Find where the given text appears and provide that cell's center as [X, Y] coordinate. 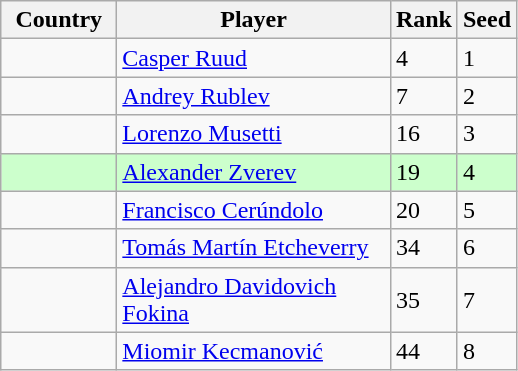
3 [486, 134]
Casper Ruud [254, 58]
Andrey Rublev [254, 96]
Tomás Martín Etcheverry [254, 248]
Alexander Zverev [254, 172]
Miomir Kecmanović [254, 351]
8 [486, 351]
5 [486, 210]
Seed [486, 20]
44 [424, 351]
Rank [424, 20]
Player [254, 20]
Alejandro Davidovich Fokina [254, 300]
2 [486, 96]
34 [424, 248]
Francisco Cerúndolo [254, 210]
1 [486, 58]
19 [424, 172]
16 [424, 134]
6 [486, 248]
Country [59, 20]
Lorenzo Musetti [254, 134]
20 [424, 210]
35 [424, 300]
